Provide the [x, y] coordinate of the cell's center where the given text is located.  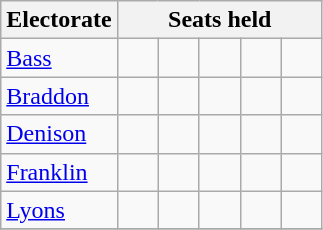
Denison [59, 134]
Bass [59, 58]
Electorate [59, 20]
Lyons [59, 210]
Braddon [59, 96]
Seats held [220, 20]
Franklin [59, 172]
